Extract the [x, y] coordinate from the center of the cell holding the provided text.  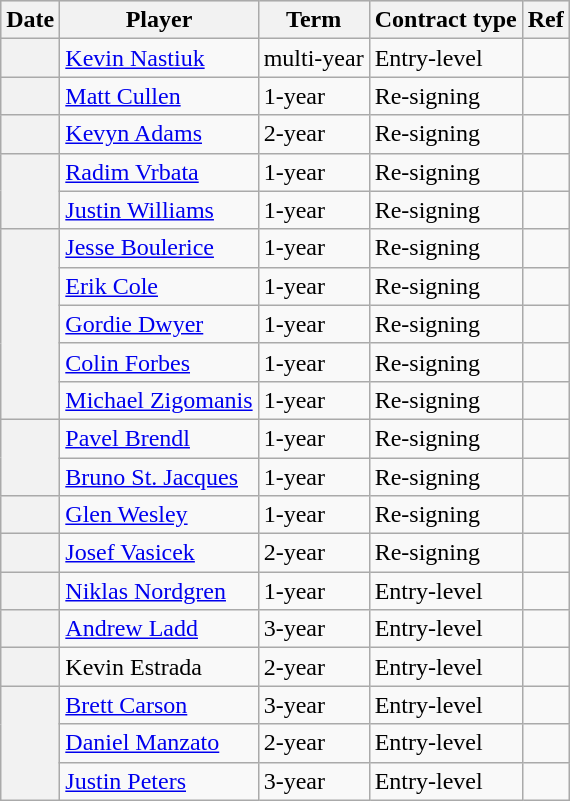
Pavel Brendl [159, 438]
Michael Zigomanis [159, 400]
Gordie Dwyer [159, 324]
Kevyn Adams [159, 134]
Josef Vasicek [159, 553]
Brett Carson [159, 705]
Contract type [446, 20]
Justin Williams [159, 210]
Jesse Boulerice [159, 248]
Date [30, 20]
Player [159, 20]
Colin Forbes [159, 362]
Niklas Nordgren [159, 591]
Kevin Nastiuk [159, 58]
Matt Cullen [159, 96]
Bruno St. Jacques [159, 477]
Justin Peters [159, 781]
Radim Vrbata [159, 172]
Kevin Estrada [159, 667]
Term [314, 20]
Glen Wesley [159, 515]
Daniel Manzato [159, 743]
Ref [546, 20]
Erik Cole [159, 286]
Andrew Ladd [159, 629]
multi-year [314, 58]
